Pinpoint the cell where the given text exists, returning its (X, Y) midpoint coordinate. 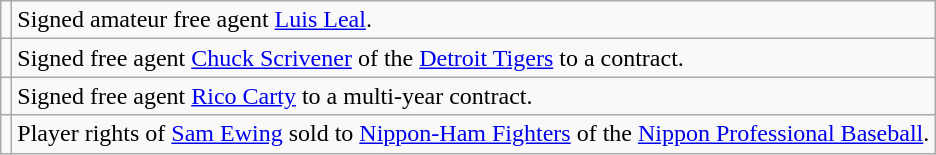
Signed free agent Chuck Scrivener of the Detroit Tigers to a contract. (474, 58)
Player rights of Sam Ewing sold to Nippon-Ham Fighters of the Nippon Professional Baseball. (474, 134)
Signed amateur free agent Luis Leal. (474, 20)
Signed free agent Rico Carty to a multi-year contract. (474, 96)
